Detect which cell encompasses the target text, then output its (X, Y) center coordinate. 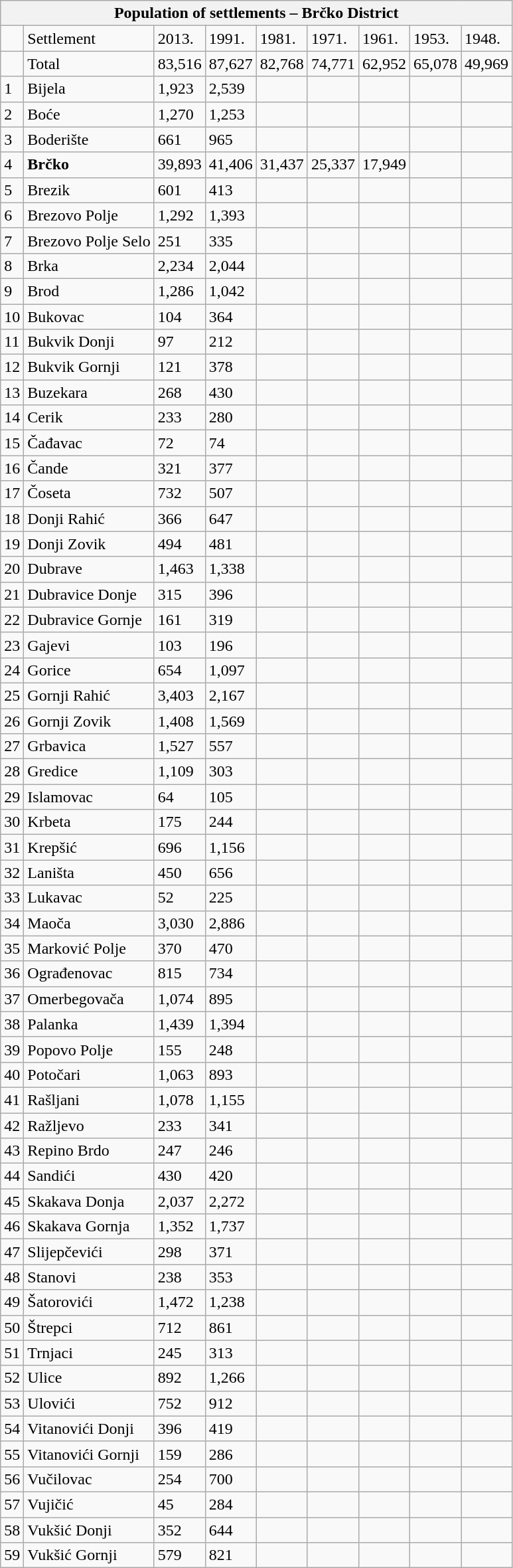
1,253 (231, 114)
2 (12, 114)
2,234 (179, 266)
14 (12, 418)
55 (12, 1454)
121 (179, 367)
9 (12, 291)
19 (12, 544)
82,768 (281, 64)
196 (231, 645)
912 (231, 1403)
Boće (89, 114)
Vučilovac (89, 1479)
Brezovo Polje Selo (89, 240)
25,337 (333, 165)
26 (12, 721)
Slijepčevići (89, 1252)
341 (231, 1126)
298 (179, 1252)
303 (231, 772)
17 (12, 493)
335 (231, 240)
43 (12, 1151)
Vujičić (89, 1504)
Brezovo Polje (89, 215)
Ražljevo (89, 1126)
861 (231, 1328)
10 (12, 317)
1,393 (231, 215)
31,437 (281, 165)
Bijela (89, 89)
25 (12, 695)
321 (179, 468)
371 (231, 1252)
1981. (281, 39)
1,063 (179, 1075)
Ulice (89, 1378)
Gornji Zovik (89, 721)
1,286 (179, 291)
1971. (333, 39)
Boderište (89, 139)
Ograđenovac (89, 974)
601 (179, 190)
47 (12, 1252)
7 (12, 240)
Trnjaci (89, 1353)
Krepšić (89, 847)
893 (231, 1075)
72 (179, 443)
1,569 (231, 721)
175 (179, 822)
2,167 (231, 695)
2,272 (231, 1201)
65,078 (435, 64)
507 (231, 493)
Vitanovići Donji (89, 1429)
39,893 (179, 165)
8 (12, 266)
579 (179, 1555)
1,923 (179, 89)
247 (179, 1151)
Čoseta (89, 493)
Sandići (89, 1176)
Brčko (89, 165)
700 (231, 1479)
Vitanovići Gornji (89, 1454)
34 (12, 923)
Brka (89, 266)
31 (12, 847)
44 (12, 1176)
57 (12, 1504)
30 (12, 822)
161 (179, 620)
965 (231, 139)
419 (231, 1429)
104 (179, 317)
Popovo Polje (89, 1049)
1,156 (231, 847)
752 (179, 1403)
Donji Zovik (89, 544)
33 (12, 898)
35 (12, 948)
1961. (384, 39)
Čande (89, 468)
56 (12, 1479)
49,969 (487, 64)
159 (179, 1454)
821 (231, 1555)
13 (12, 392)
1,078 (179, 1100)
1 (12, 89)
481 (231, 544)
Dubravice Gornje (89, 620)
3 (12, 139)
413 (231, 190)
1,292 (179, 215)
Palanka (89, 1024)
Bukovac (89, 317)
24 (12, 670)
815 (179, 974)
155 (179, 1049)
23 (12, 645)
Lukavac (89, 898)
284 (231, 1504)
1,074 (179, 999)
17,949 (384, 165)
246 (231, 1151)
Gornji Rahić (89, 695)
Bukvik Gornji (89, 367)
450 (179, 873)
Brod (89, 291)
Repino Brdo (89, 1151)
Vukšić Gornji (89, 1555)
3,030 (179, 923)
1,439 (179, 1024)
Čađavac (89, 443)
2,037 (179, 1201)
51 (12, 1353)
53 (12, 1403)
1,097 (231, 670)
11 (12, 342)
62,952 (384, 64)
87,627 (231, 64)
48 (12, 1277)
16 (12, 468)
97 (179, 342)
420 (231, 1176)
37 (12, 999)
5 (12, 190)
1,737 (231, 1227)
225 (231, 898)
656 (231, 873)
49 (12, 1302)
Maoča (89, 923)
18 (12, 519)
41,406 (231, 165)
364 (231, 317)
3,403 (179, 695)
732 (179, 493)
74,771 (333, 64)
212 (231, 342)
370 (179, 948)
644 (231, 1529)
286 (231, 1454)
Brezik (89, 190)
54 (12, 1429)
Potočari (89, 1075)
Buzekara (89, 392)
Settlement (89, 39)
64 (179, 797)
244 (231, 822)
1,270 (179, 114)
Krbeta (89, 822)
2,539 (231, 89)
6 (12, 215)
557 (231, 746)
734 (231, 974)
251 (179, 240)
22 (12, 620)
1,155 (231, 1100)
1,338 (231, 569)
20 (12, 569)
41 (12, 1100)
32 (12, 873)
Bukvik Donji (89, 342)
1,394 (231, 1024)
1,042 (231, 291)
377 (231, 468)
27 (12, 746)
2013. (179, 39)
105 (231, 797)
Dubrave (89, 569)
103 (179, 645)
1953. (435, 39)
Total (89, 64)
245 (179, 1353)
Skakava Gornja (89, 1227)
Laništa (89, 873)
Omerbegovača (89, 999)
1,408 (179, 721)
1,266 (231, 1378)
1,472 (179, 1302)
1,463 (179, 569)
46 (12, 1227)
654 (179, 670)
Šatorovići (89, 1302)
Cerik (89, 418)
366 (179, 519)
1,527 (179, 746)
Donji Rahić (89, 519)
1,352 (179, 1227)
Rašljani (89, 1100)
59 (12, 1555)
712 (179, 1328)
238 (179, 1277)
21 (12, 594)
470 (231, 948)
892 (179, 1378)
29 (12, 797)
315 (179, 594)
Dubravice Donje (89, 594)
Vukšić Donji (89, 1529)
647 (231, 519)
Grbavica (89, 746)
2,044 (231, 266)
895 (231, 999)
Gorice (89, 670)
28 (12, 772)
1,109 (179, 772)
1,238 (231, 1302)
4 (12, 165)
39 (12, 1049)
Population of settlements – Brčko District (256, 13)
Ulovići (89, 1403)
313 (231, 1353)
352 (179, 1529)
15 (12, 443)
36 (12, 974)
696 (179, 847)
74 (231, 443)
353 (231, 1277)
40 (12, 1075)
83,516 (179, 64)
378 (231, 367)
1948. (487, 39)
50 (12, 1328)
58 (12, 1529)
12 (12, 367)
42 (12, 1126)
661 (179, 139)
Islamovac (89, 797)
Skakava Donja (89, 1201)
Gredice (89, 772)
Stanovi (89, 1277)
Gajevi (89, 645)
Marković Polje (89, 948)
248 (231, 1049)
1991. (231, 39)
Štrepci (89, 1328)
2,886 (231, 923)
280 (231, 418)
494 (179, 544)
38 (12, 1024)
254 (179, 1479)
319 (231, 620)
268 (179, 392)
